Capture the cell that displays the provided text and extract its [x, y] central coordinate. 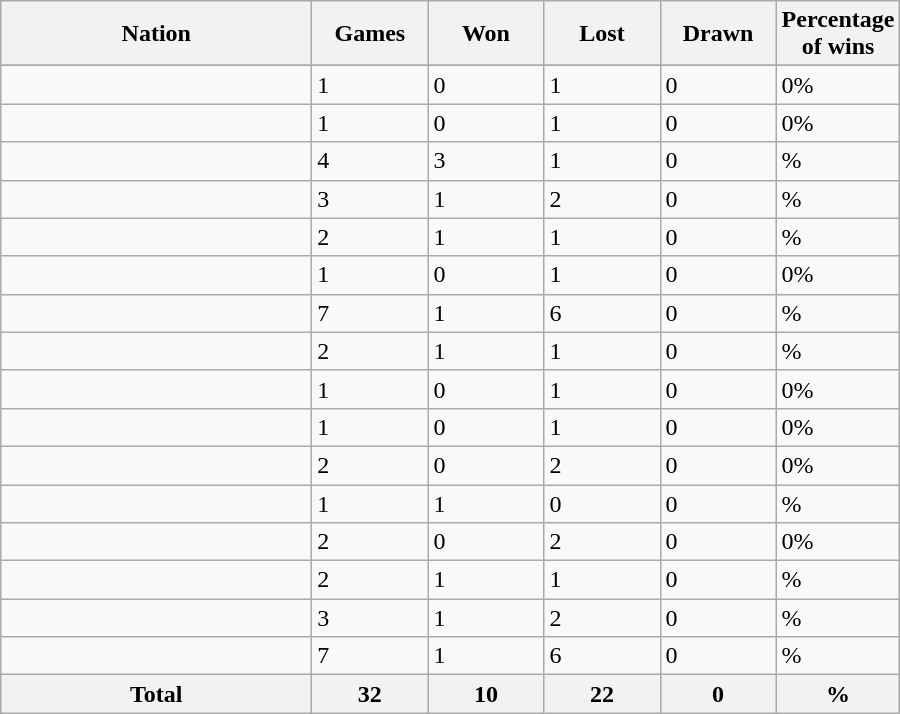
Percentage of wins [838, 34]
Drawn [718, 34]
Games [370, 34]
22 [602, 694]
Nation [156, 34]
32 [370, 694]
Total [156, 694]
Lost [602, 34]
10 [486, 694]
Won [486, 34]
4 [370, 161]
